Determine the (x, y) coordinate at the center of the cell enclosing the given text.  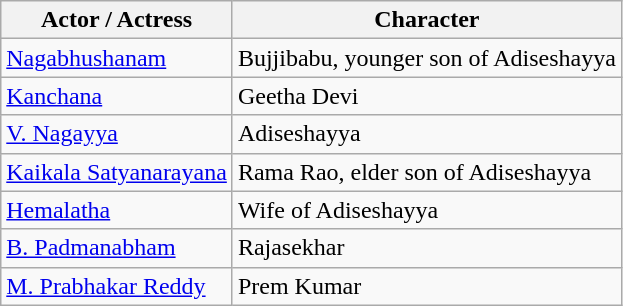
Kanchana (117, 96)
Bujjibabu, younger son of Adiseshayya (426, 58)
Hemalatha (117, 210)
B. Padmanabham (117, 248)
Geetha Devi (426, 96)
M. Prabhakar Reddy (117, 286)
Prem Kumar (426, 286)
Wife of Adiseshayya (426, 210)
Adiseshayya (426, 134)
Actor / Actress (117, 20)
Nagabhushanam (117, 58)
Rama Rao, elder son of Adiseshayya (426, 172)
V. Nagayya (117, 134)
Character (426, 20)
Rajasekhar (426, 248)
Kaikala Satyanarayana (117, 172)
